Return [X, Y] of the center of cell containing provided text 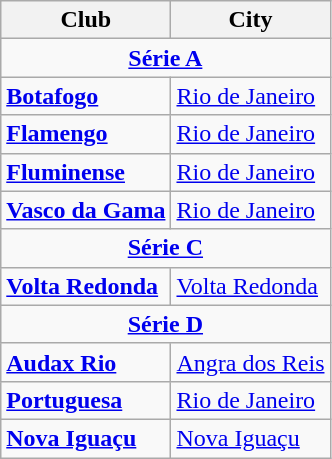
Audax Rio [86, 362]
Flamengo [86, 134]
Club [86, 20]
Série C [166, 248]
Vasco da Gama [86, 210]
Série A [166, 58]
Série D [166, 324]
Botafogo [86, 96]
Angra dos Reis [250, 362]
Fluminense [86, 172]
City [250, 20]
Portuguesa [86, 400]
